Scan for the cell matching the given text and deliver its (X, Y) coordinate at center. 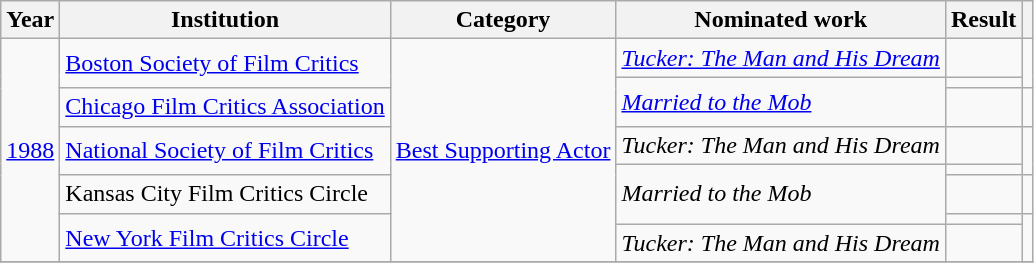
New York Film Critics Circle (225, 238)
Nominated work (780, 20)
Result (983, 20)
Institution (225, 20)
Kansas City Film Critics Circle (225, 194)
1988 (30, 151)
Chicago Film Critics Association (225, 107)
Category (503, 20)
Boston Society of Film Critics (225, 64)
Best Supporting Actor (503, 151)
Year (30, 20)
National Society of Film Critics (225, 150)
